Pinpoint the cell where the given text exists, returning its (x, y) midpoint coordinate. 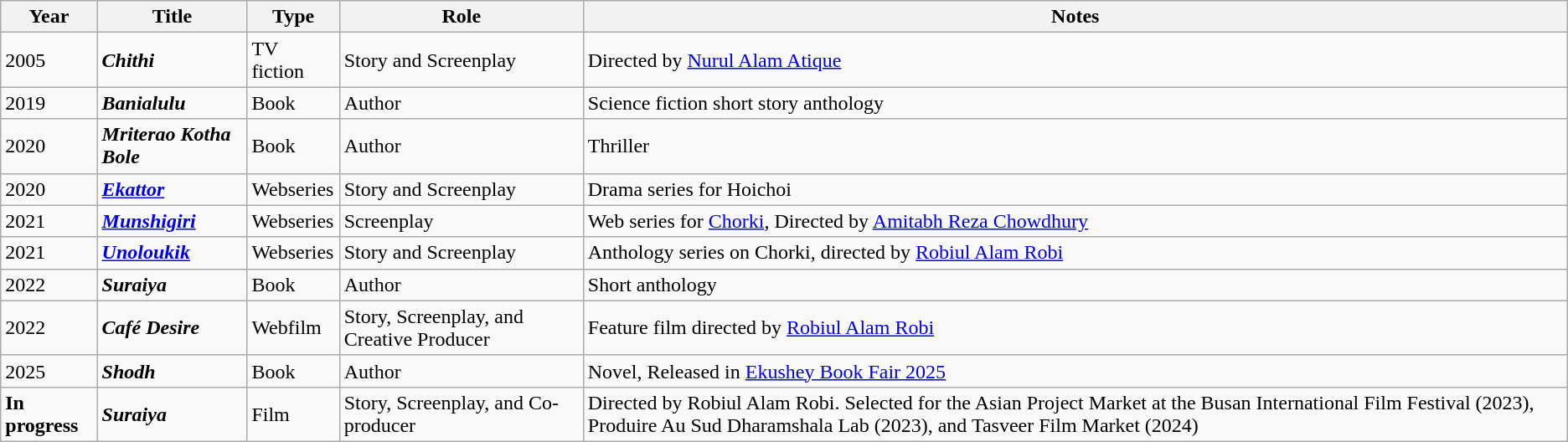
Ekattor (173, 189)
Drama series for Hoichoi (1075, 189)
Role (461, 17)
Webfilm (293, 328)
In progress (49, 414)
Science fiction short story anthology (1075, 103)
Café Desire (173, 328)
Thriller (1075, 146)
TV fiction (293, 60)
Film (293, 414)
Year (49, 17)
Directed by Nurul Alam Atique (1075, 60)
2025 (49, 371)
Notes (1075, 17)
Unoloukik (173, 253)
Mriterao Kotha Bole (173, 146)
Story, Screenplay, and Co-producer (461, 414)
Short anthology (1075, 285)
Web series for Chorki, Directed by Amitabh Reza Chowdhury (1075, 221)
Novel, Released in Ekushey Book Fair 2025 (1075, 371)
Banialulu (173, 103)
Type (293, 17)
Story, Screenplay, and Creative Producer (461, 328)
2019 (49, 103)
2005 (49, 60)
Screenplay (461, 221)
Shodh (173, 371)
Feature film directed by Robiul Alam Robi (1075, 328)
Title (173, 17)
Munshigiri (173, 221)
Anthology series on Chorki, directed by Robiul Alam Robi (1075, 253)
Chithi (173, 60)
